Return (x, y) of the center of cell containing provided text 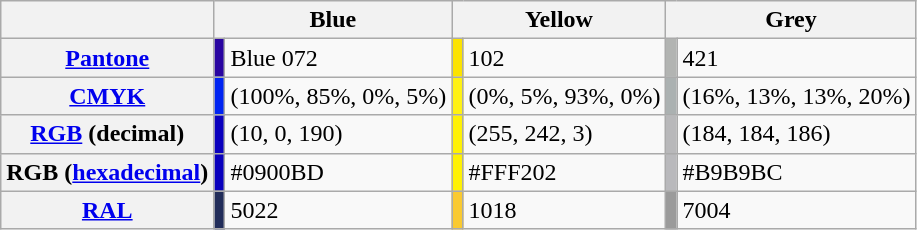
CMYK (108, 96)
(100%, 85%, 0%, 5%) (338, 96)
Grey (791, 20)
(16%, 13%, 13%, 20%) (796, 96)
Pantone (108, 58)
#B9B9BC (796, 172)
RGB (decimal) (108, 134)
#FFF202 (564, 172)
Blue (333, 20)
5022 (338, 210)
RAL (108, 210)
RGB (hexadecimal) (108, 172)
#0900BD (338, 172)
Blue 072 (338, 58)
(0%, 5%, 93%, 0%) (564, 96)
Yellow (559, 20)
1018 (564, 210)
(184, 184, 186) (796, 134)
102 (564, 58)
421 (796, 58)
(255, 242, 3) (564, 134)
7004 (796, 210)
(10, 0, 190) (338, 134)
